Extract the (x, y) coordinate from the center of the cell holding the provided text.  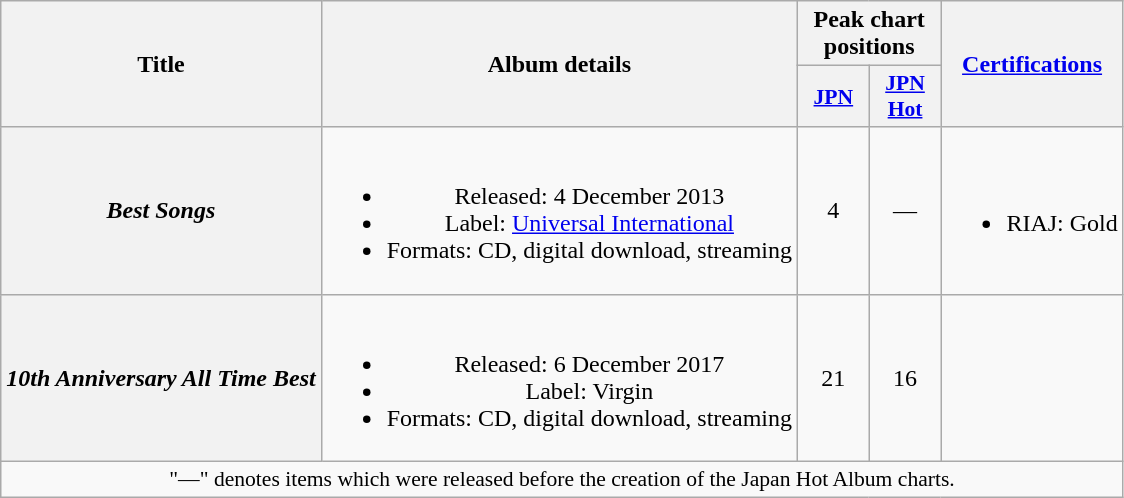
Peak chart positions (870, 34)
Album details (559, 64)
10th Anniversary All Time Best (161, 378)
RIAJ: Gold (1032, 210)
16 (905, 378)
Title (161, 64)
21 (834, 378)
Released: 4 December 2013 Label: Universal InternationalFormats: CD, digital download, streaming (559, 210)
Best Songs (161, 210)
Released: 6 December 2017 Label: VirginFormats: CD, digital download, streaming (559, 378)
JPN (834, 96)
Certifications (1032, 64)
"—" denotes items which were released before the creation of the Japan Hot Album charts. (562, 479)
JPNHot (905, 96)
4 (834, 210)
— (905, 210)
